Search for the cell housing the specified text and yield its (x, y) center coordinate. 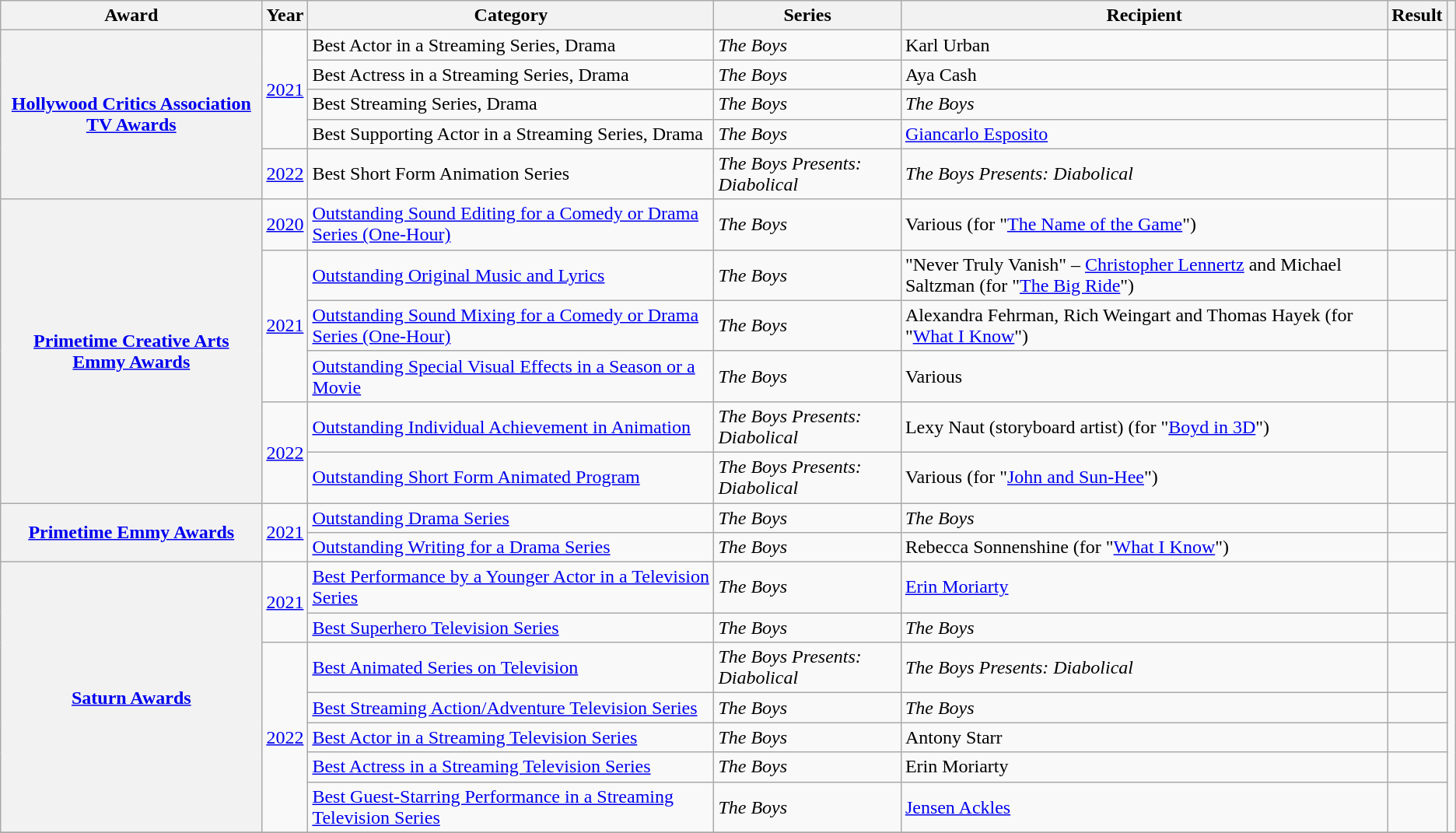
Best Actress in a Streaming Series, Drama (511, 75)
Giancarlo Esposito (1143, 134)
Outstanding Individual Achievement in Animation (511, 426)
Various (for "John and Sun-Hee") (1143, 478)
Alexandra Fehrman, Rich Weingart and Thomas Hayek (for "What I Know") (1143, 325)
Best Supporting Actor in a Streaming Series, Drama (511, 134)
Jensen Ackles (1143, 807)
Antony Starr (1143, 737)
Outstanding Short Form Animated Program (511, 478)
Outstanding Special Visual Effects in a Season or a Movie (511, 376)
Category (511, 16)
2020 (285, 224)
Best Short Form Animation Series (511, 174)
Best Animated Series on Television (511, 667)
Best Streaming Action/Adventure Television Series (511, 708)
Best Superhero Television Series (511, 628)
Hollywood Critics Association TV Awards (131, 115)
Primetime Emmy Awards (131, 532)
Award (131, 16)
Outstanding Writing for a Drama Series (511, 548)
Outstanding Drama Series (511, 517)
Primetime Creative Arts Emmy Awards (131, 351)
Best Guest-Starring Performance in a Streaming Television Series (511, 807)
Aya Cash (1143, 75)
Saturn Awards (131, 697)
Best Streaming Series, Drama (511, 104)
Year (285, 16)
Series (807, 16)
Various (1143, 376)
Outstanding Sound Editing for a Comedy or Drama Series (One-Hour) (511, 224)
Best Actor in a Streaming Series, Drama (511, 45)
Best Performance by a Younger Actor in a Television Series (511, 588)
Result (1417, 16)
Lexy Naut (storyboard artist) (for "Boyd in 3D") (1143, 426)
Various (for "The Name of the Game") (1143, 224)
Karl Urban (1143, 45)
Best Actress in a Streaming Television Series (511, 767)
"Never Truly Vanish" – Christopher Lennertz and Michael Saltzman (for "The Big Ride") (1143, 275)
Rebecca Sonnenshine (for "What I Know") (1143, 548)
Outstanding Sound Mixing for a Comedy or Drama Series (One-Hour) (511, 325)
Recipient (1143, 16)
Best Actor in a Streaming Television Series (511, 737)
Outstanding Original Music and Lyrics (511, 275)
